Detect which cell encompasses the target text, then output its (X, Y) center coordinate. 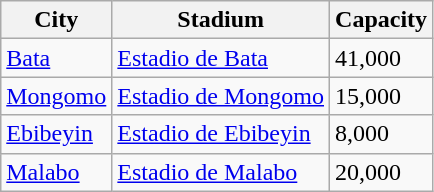
Ebibeyin (56, 134)
8,000 (382, 134)
Capacity (382, 20)
15,000 (382, 96)
Mongomo (56, 96)
Malabo (56, 172)
Estadio de Ebibeyin (221, 134)
Bata (56, 58)
41,000 (382, 58)
Estadio de Malabo (221, 172)
20,000 (382, 172)
Stadium (221, 20)
Estadio de Mongomo (221, 96)
City (56, 20)
Estadio de Bata (221, 58)
